Output the [x, y] coordinate of the center of the cell containing the given text.  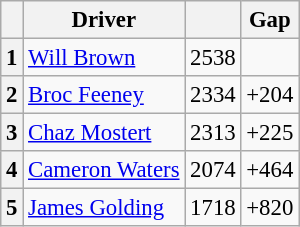
4 [12, 170]
Driver [104, 20]
+820 [270, 208]
Chaz Mostert [104, 133]
2 [12, 95]
2074 [213, 170]
+464 [270, 170]
+204 [270, 95]
3 [12, 133]
James Golding [104, 208]
5 [12, 208]
2538 [213, 58]
+225 [270, 133]
1718 [213, 208]
Gap [270, 20]
2334 [213, 95]
Will Brown [104, 58]
Cameron Waters [104, 170]
1 [12, 58]
2313 [213, 133]
Broc Feeney [104, 95]
